Determine the [X, Y] coordinate at the center of the cell enclosing the given text.  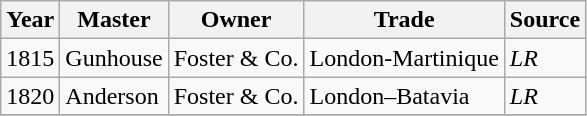
London–Batavia [404, 96]
London-Martinique [404, 58]
1815 [30, 58]
Year [30, 20]
Owner [236, 20]
Source [544, 20]
Master [114, 20]
Trade [404, 20]
Anderson [114, 96]
1820 [30, 96]
Gunhouse [114, 58]
